Identify which cell holds the provided text, then report its (X, Y) central coordinate. 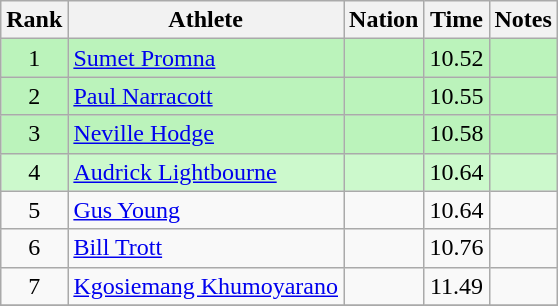
Rank (34, 20)
Neville Hodge (206, 134)
Sumet Promna (206, 58)
Paul Narracott (206, 96)
7 (34, 286)
2 (34, 96)
Gus Young (206, 210)
10.76 (456, 248)
Nation (384, 20)
10.52 (456, 58)
10.55 (456, 96)
Bill Trott (206, 248)
3 (34, 134)
10.58 (456, 134)
Athlete (206, 20)
Notes (523, 20)
Kgosiemang Khumoyarano (206, 286)
Time (456, 20)
11.49 (456, 286)
5 (34, 210)
6 (34, 248)
Audrick Lightbourne (206, 172)
1 (34, 58)
4 (34, 172)
